Capture the cell that displays the provided text and extract its (X, Y) central coordinate. 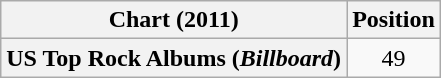
Position (394, 20)
49 (394, 58)
Chart (2011) (174, 20)
US Top Rock Albums (Billboard) (174, 58)
